From the cell containing the given text, extract its center point as (X, Y) coordinate. 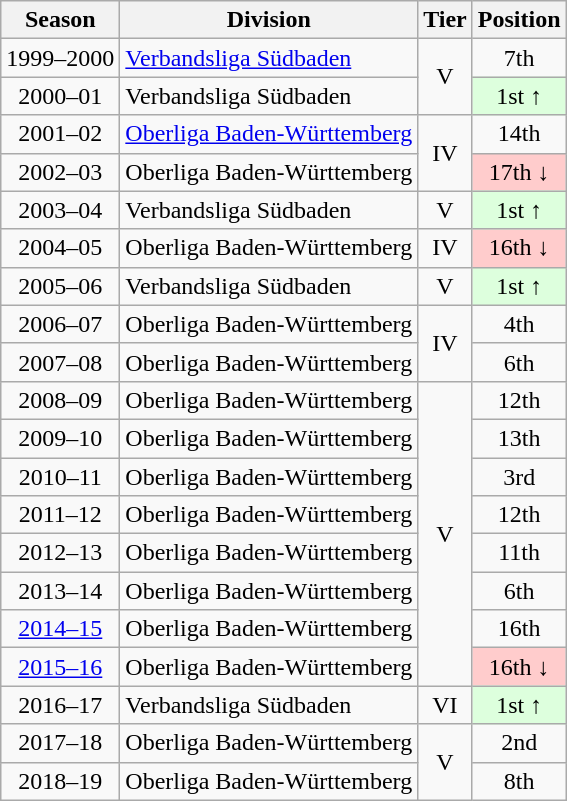
2003–04 (60, 210)
4th (519, 324)
2005–06 (60, 286)
2008–09 (60, 400)
2002–03 (60, 172)
17th ↓ (519, 172)
14th (519, 134)
2017–18 (60, 743)
2012–13 (60, 553)
2010–11 (60, 477)
Tier (446, 20)
2nd (519, 743)
3rd (519, 477)
13th (519, 438)
2011–12 (60, 515)
11th (519, 553)
2007–08 (60, 362)
VI (446, 705)
2018–19 (60, 781)
16th (519, 629)
2013–14 (60, 591)
2009–10 (60, 438)
8th (519, 781)
2004–05 (60, 248)
Season (60, 20)
7th (519, 58)
2000–01 (60, 96)
2015–16 (60, 667)
2006–07 (60, 324)
2014–15 (60, 629)
1999–2000 (60, 58)
Position (519, 20)
2001–02 (60, 134)
Division (269, 20)
2016–17 (60, 705)
